Pinpoint the cell where the given text exists, returning its [x, y] midpoint coordinate. 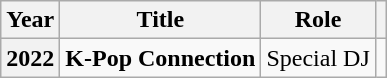
Title [160, 20]
Year [30, 20]
Special DJ [318, 58]
K-Pop Connection [160, 58]
2022 [30, 58]
Role [318, 20]
